Detect which cell encompasses the target text, then output its (X, Y) center coordinate. 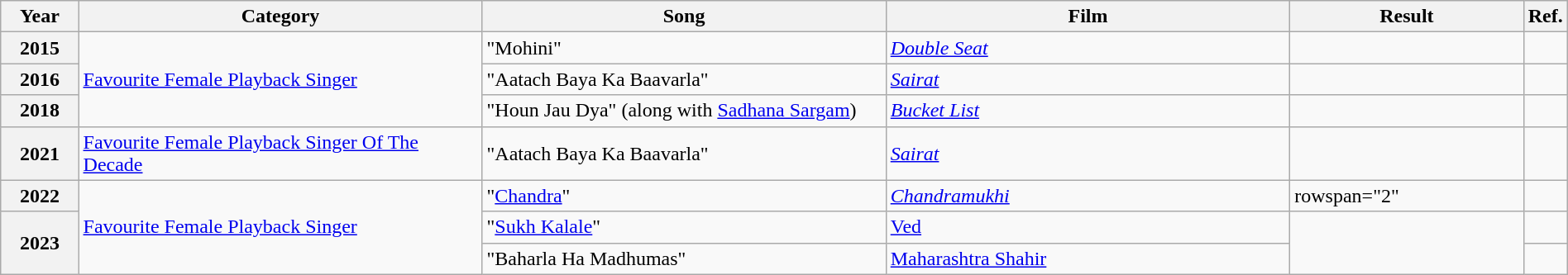
2022 (40, 196)
"Baharla Ha Madhumas" (684, 258)
"Chandra" (684, 196)
"Sukh Kalale" (684, 227)
Category (280, 17)
Bucket List (1088, 111)
Result (1407, 17)
2018 (40, 111)
Ref. (1545, 17)
2016 (40, 79)
"Houn Jau Dya" (along with Sadhana Sargam) (684, 111)
Ved (1088, 227)
"Mohini" (684, 48)
rowspan="2" (1407, 196)
Double Seat (1088, 48)
Favourite Female Playback Singer Of The Decade (280, 154)
Year (40, 17)
2021 (40, 154)
Song (684, 17)
Maharashtra Shahir (1088, 258)
2015 (40, 48)
Chandramukhi (1088, 196)
Film (1088, 17)
2023 (40, 243)
